Identify which cell holds the provided text, then report its (x, y) central coordinate. 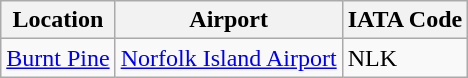
NLK (405, 58)
Norfolk Island Airport (228, 58)
Location (58, 20)
IATA Code (405, 20)
Burnt Pine (58, 58)
Airport (228, 20)
